Search for the cell housing the specified text and yield its [X, Y] center coordinate. 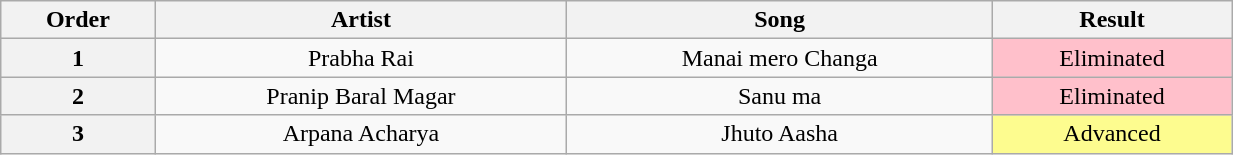
Artist [361, 20]
Prabha Rai [361, 58]
Order [78, 20]
3 [78, 134]
Pranip Baral Magar [361, 96]
1 [78, 58]
2 [78, 96]
Sanu ma [780, 96]
Result [1112, 20]
Arpana Acharya [361, 134]
Jhuto Aasha [780, 134]
Advanced [1112, 134]
Song [780, 20]
Manai mero Changa [780, 58]
